Identify which cell holds the provided text, then report its (x, y) central coordinate. 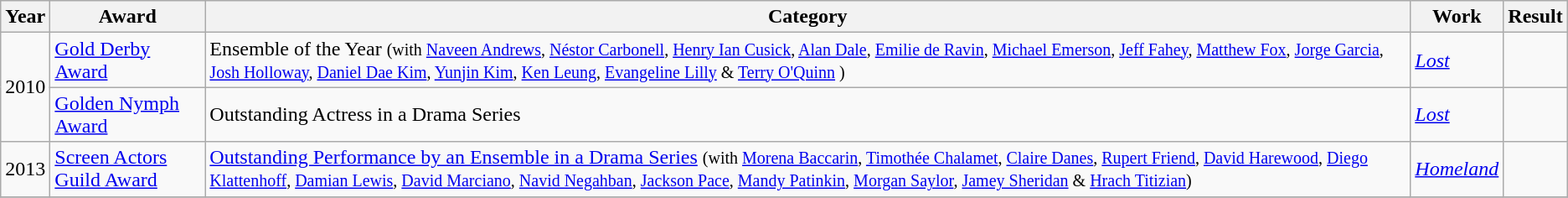
Gold Derby Award (127, 60)
2013 (25, 169)
Result (1535, 17)
Golden Nymph Award (127, 114)
Work (1457, 17)
Homeland (1457, 169)
Award (127, 17)
Outstanding Actress in a Drama Series (807, 114)
Category (807, 17)
Screen Actors Guild Award (127, 169)
Year (25, 17)
2010 (25, 87)
